Extract the [X, Y] coordinate from the center of the cell holding the provided text.  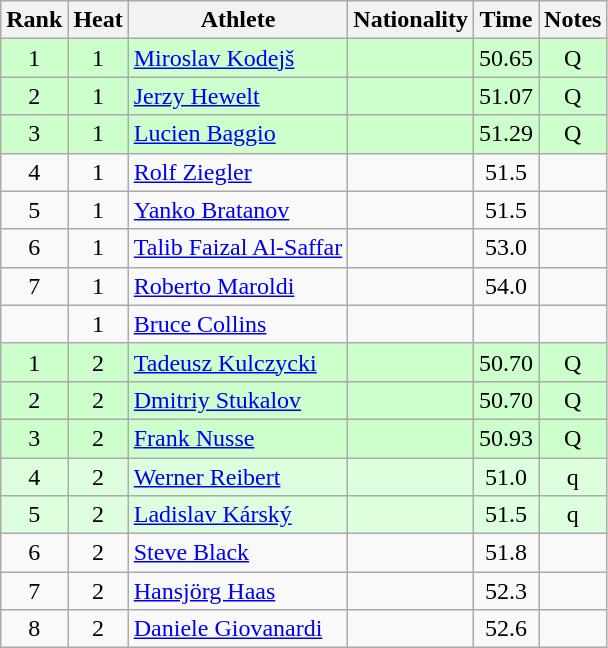
52.3 [506, 591]
Notes [573, 20]
51.07 [506, 96]
Frank Nusse [238, 438]
Heat [98, 20]
Steve Black [238, 553]
Ladislav Kárský [238, 515]
Tadeusz Kulczycki [238, 362]
53.0 [506, 248]
Lucien Baggio [238, 134]
52.6 [506, 629]
Rank [34, 20]
50.65 [506, 58]
Dmitriy Stukalov [238, 400]
8 [34, 629]
Roberto Maroldi [238, 286]
Rolf Ziegler [238, 172]
Daniele Giovanardi [238, 629]
Bruce Collins [238, 324]
Nationality [411, 20]
Jerzy Hewelt [238, 96]
54.0 [506, 286]
Miroslav Kodejš [238, 58]
51.29 [506, 134]
51.0 [506, 477]
Hansjörg Haas [238, 591]
Athlete [238, 20]
Talib Faizal Al-Saffar [238, 248]
Werner Reibert [238, 477]
51.8 [506, 553]
Time [506, 20]
Yanko Bratanov [238, 210]
50.93 [506, 438]
